Scan for the cell matching the given text and deliver its (x, y) coordinate at center. 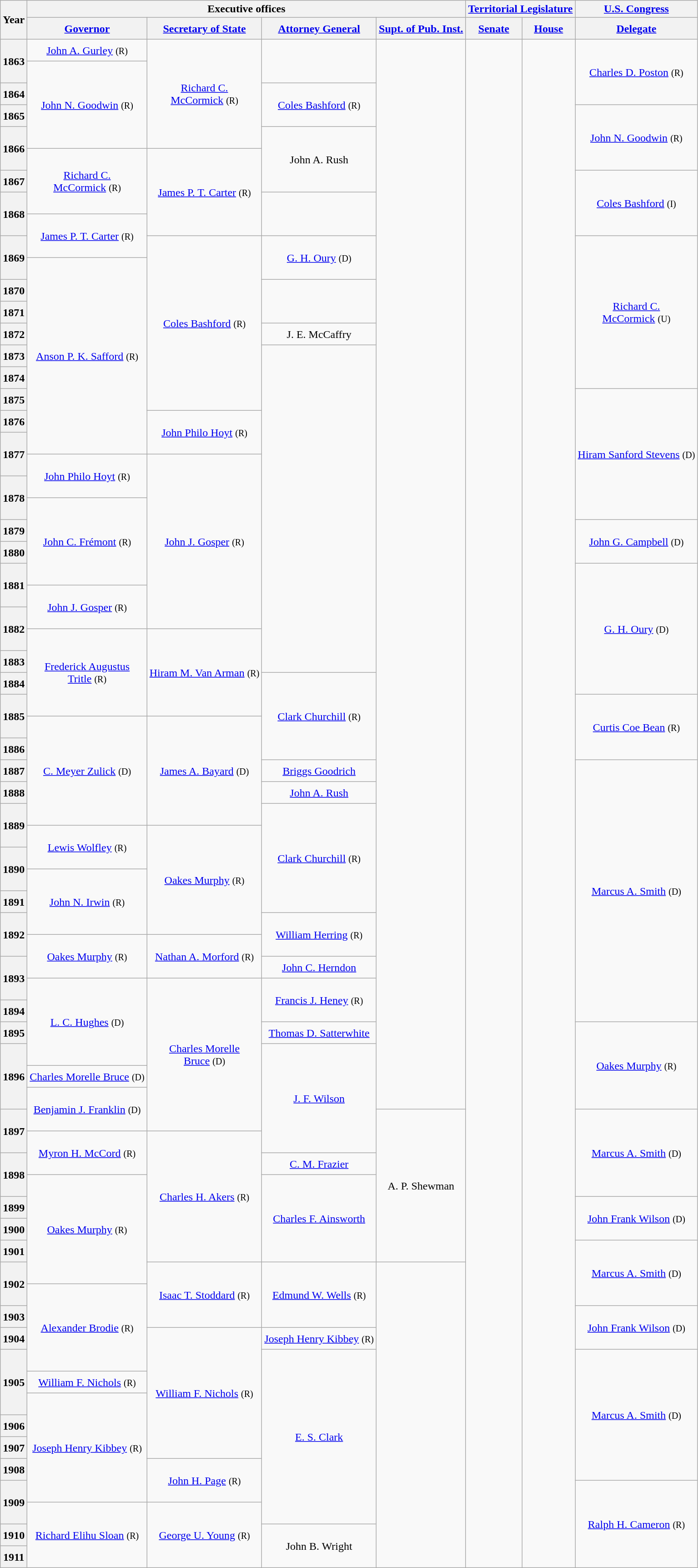
John H. Page (R) (205, 1481)
Thomas D. Satterwhite (319, 1033)
1885 (14, 716)
Charles Morelle Bruce (D) (87, 1077)
1878 (14, 498)
Benjamin J. Franklin (D) (87, 1109)
1911 (14, 1557)
Secretary of State (205, 29)
1906 (14, 1426)
1889 (14, 826)
1907 (14, 1448)
1875 (14, 400)
Richard Elihu Sloan (R) (87, 1535)
Myron H. McCord (R) (87, 1153)
1863 (14, 61)
Territorial Legislature (520, 9)
1888 (14, 793)
Edmund W. Wells (R) (319, 1295)
1899 (14, 1208)
Year (14, 20)
1887 (14, 771)
1902 (14, 1284)
John G. Campbell (D) (637, 542)
Curtis Coe Bean (R) (637, 727)
Alexander Brodie (R) (87, 1328)
J. E. McCaffry (319, 334)
1894 (14, 1011)
Anson P. K. Safford (R) (87, 356)
1880 (14, 553)
1896 (14, 1077)
Charles H. Akers (R) (205, 1197)
Charles F. Ainsworth (319, 1219)
James A. Bayard (D) (205, 771)
C. Meyer Zulick (D) (87, 771)
1898 (14, 1175)
1893 (14, 978)
U.S. Congress (637, 9)
1864 (14, 94)
L. C. Hughes (D) (87, 1022)
1908 (14, 1470)
John N. Irwin (R) (87, 902)
Delegate (637, 29)
Attorney General (319, 29)
1895 (14, 1033)
1892 (14, 935)
1897 (14, 1131)
Isaac T. Stoddard (R) (205, 1295)
1874 (14, 378)
Francis J. Heney (R) (319, 1000)
1866 (14, 149)
1869 (14, 258)
1867 (14, 182)
1886 (14, 749)
J. F. Wilson (319, 1099)
John A. Gurley (R) (87, 50)
Nathan A. Morford (R) (205, 957)
1891 (14, 902)
1904 (14, 1339)
Charles MorelleBruce (D) (205, 1055)
1877 (14, 454)
A. P. Shewman (421, 1186)
House (548, 29)
Senate (494, 29)
Richard C.McCormick (U) (637, 313)
1909 (14, 1502)
1876 (14, 422)
Executive offices (246, 9)
1873 (14, 356)
Governor (87, 29)
1868 (14, 214)
1900 (14, 1230)
1870 (14, 291)
1879 (14, 531)
1881 (14, 585)
Frederick AugustusTritle (R) (87, 673)
C. M. Frazier (319, 1164)
John B. Wright (319, 1546)
John C. Frémont (R) (87, 542)
George U. Young (R) (205, 1535)
1872 (14, 334)
Charles D. Poston (R) (637, 72)
1883 (14, 662)
1910 (14, 1535)
1865 (14, 116)
E. S. Clark (319, 1437)
Supt. of Pub. Inst. (421, 29)
1884 (14, 684)
John C. Herndon (319, 968)
1882 (14, 629)
1901 (14, 1251)
Hiram M. Van Arman (R) (205, 673)
1903 (14, 1317)
1871 (14, 313)
Briggs Goodrich (319, 771)
1890 (14, 869)
Lewis Wolfley (R) (87, 847)
1905 (14, 1382)
Ralph H. Cameron (R) (637, 1524)
Hiram Sanford Stevens (D) (637, 454)
Coles Bashford (I) (637, 203)
William Herring (R) (319, 935)
